Locate the cell with the specified text and output its (X, Y) center coordinate. 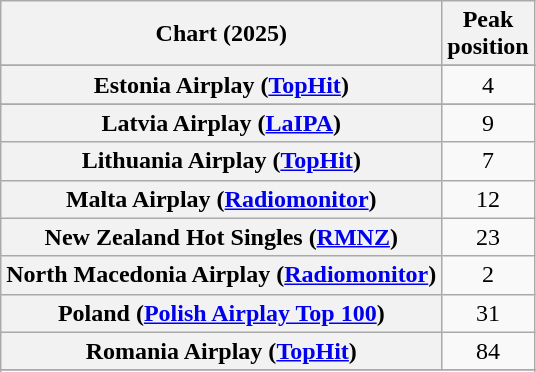
23 (488, 237)
9 (488, 123)
4 (488, 85)
Romania Airplay (TopHit) (222, 351)
84 (488, 351)
7 (488, 161)
North Macedonia Airplay (Radiomonitor) (222, 275)
Peakposition (488, 34)
New Zealand Hot Singles (RMNZ) (222, 237)
Lithuania Airplay (TopHit) (222, 161)
Chart (2025) (222, 34)
Malta Airplay (Radiomonitor) (222, 199)
Poland (Polish Airplay Top 100) (222, 313)
31 (488, 313)
12 (488, 199)
Estonia Airplay (TopHit) (222, 85)
Latvia Airplay (LaIPA) (222, 123)
2 (488, 275)
